Identify which cell holds the provided text, then report its [X, Y] central coordinate. 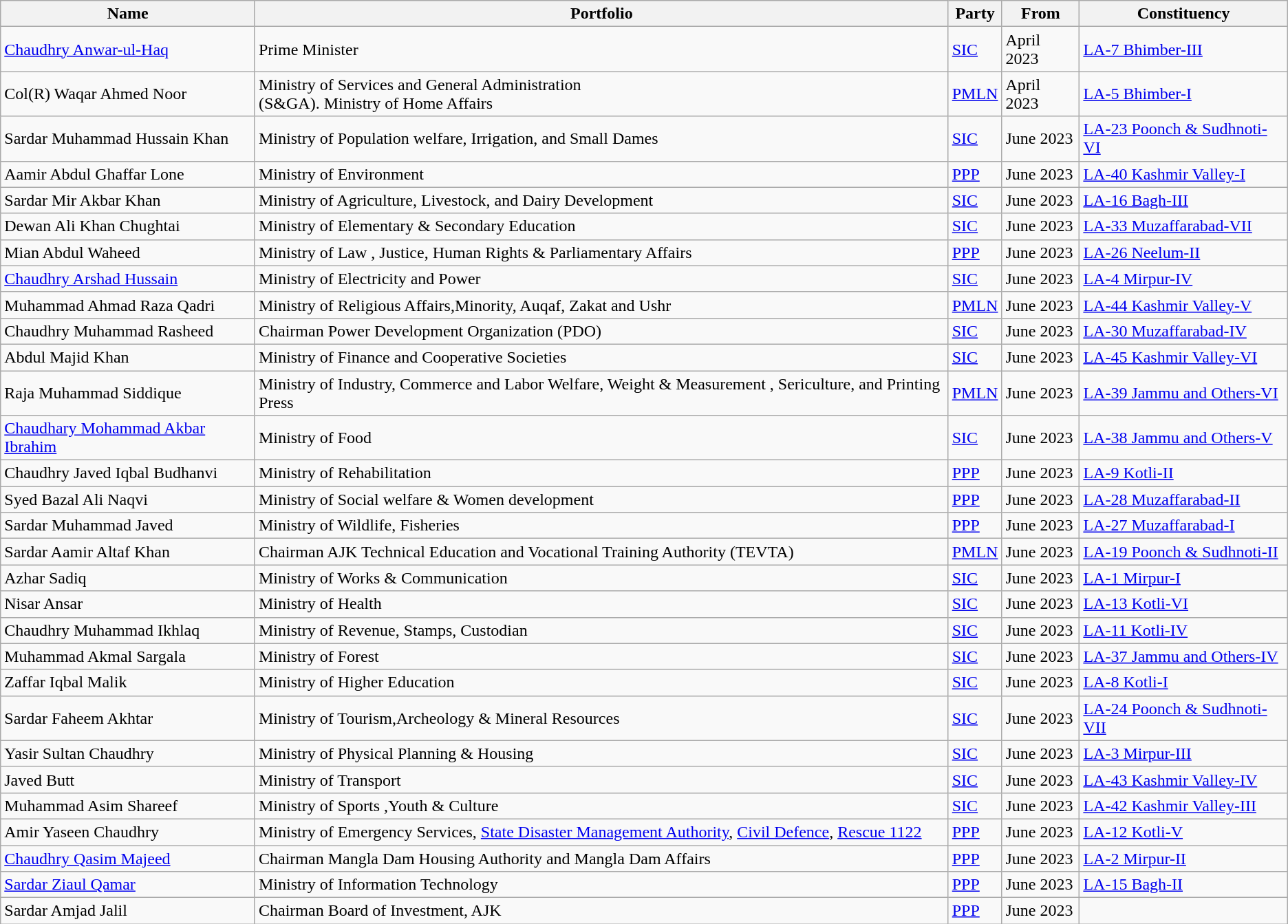
Ministry of Higher Education [601, 683]
Ministry of Religious Affairs,Minority, Auqaf, Zakat and Ushr [601, 305]
LA-28 Muzaffarabad-II [1183, 499]
Azhar Sadiq [128, 578]
LA-13 Kotli-VI [1183, 604]
LA-8 Kotli-I [1183, 683]
Ministry of Rehabilitation [601, 473]
LA-2 Mirpur-II [1183, 858]
Aamir Abdul Ghaffar Lone [128, 174]
Zaffar Iqbal Malik [128, 683]
Chaudhry Arshad Hussain [128, 279]
Dewan Ali Khan Chughtai [128, 226]
LA-9 Kotli-II [1183, 473]
LA-45 Kashmir Valley-VI [1183, 357]
Chaudhry Qasim Majeed [128, 858]
LA-44 Kashmir Valley-V [1183, 305]
Sardar Muhammad Hussain Khan [128, 139]
Ministry of Information Technology [601, 885]
From [1040, 14]
LA-15 Bagh-II [1183, 885]
Ministry of Elementary & Secondary Education [601, 226]
LA-12 Kotli-V [1183, 832]
Chaudhry Anwar-ul-Haq [128, 50]
Col(R) Waqar Ahmed Noor [128, 94]
Javed Butt [128, 780]
Sardar Faheem Akhtar [128, 718]
Chairman AJK Technical Education and Vocational Training Authority (TEVTA) [601, 552]
Ministry of Industry, Commerce and Labor Welfare, Weight & Measurement , Sericulture, and Printing Press [601, 392]
Yasir Sultan Chaudhry [128, 753]
Ministry of Tourism,Archeology & Mineral Resources [601, 718]
Amir Yaseen Chaudhry [128, 832]
Prime Minister [601, 50]
Party [975, 14]
Chaudhry Muhammad Ikhlaq [128, 630]
Chaudhry Javed Iqbal Budhanvi [128, 473]
LA-26 Neelum-II [1183, 253]
LA-3 Mirpur-III [1183, 753]
LA-23 Poonch & Sudhnoti-VI [1183, 139]
Ministry of Finance and Cooperative Societies [601, 357]
LA-39 Jammu and Others-VI [1183, 392]
Sardar Mir Akbar Khan [128, 200]
LA-30 Muzaffarabad-IV [1183, 331]
Ministry of Social welfare & Women development [601, 499]
LA-5 Bhimber-I [1183, 94]
Portfolio [601, 14]
Chairman Mangla Dam Housing Authority and Mangla Dam Affairs [601, 858]
Ministry of Wildlife, Fisheries [601, 526]
Ministry of Electricity and Power [601, 279]
Sardar Amjad Jalil [128, 911]
LA-4 Mirpur-IV [1183, 279]
Ministry of Sports ,Youth & Culture [601, 806]
LA-16 Bagh-III [1183, 200]
Ministry of Population welfare, Irrigation, and Small Dames [601, 139]
Ministry of Works & Communication [601, 578]
LA-19 Poonch & Sudhnoti-II [1183, 552]
LA-11 Kotli-IV [1183, 630]
Sardar Ziaul Qamar [128, 885]
Sardar Aamir Altaf Khan [128, 552]
LA-1 Mirpur-I [1183, 578]
Ministry of Physical Planning & Housing [601, 753]
Ministry of Food [601, 438]
LA-42 Kashmir Valley-III [1183, 806]
Syed Bazal Ali Naqvi [128, 499]
Ministry of Revenue, Stamps, Custodian [601, 630]
Ministry of Emergency Services, State Disaster Management Authority, Civil Defence, Rescue 1122 [601, 832]
Muhammad Asim Shareef [128, 806]
LA-38 Jammu and Others-V [1183, 438]
Mian Abdul Waheed [128, 253]
Ministry of Forest [601, 656]
LA-24 Poonch & Sudhnoti-VII [1183, 718]
Chairman Power Development Organization (PDO) [601, 331]
Abdul Majid Khan [128, 357]
Sardar Muhammad Javed [128, 526]
LA-33 Muzaffarabad-VII [1183, 226]
Muhammad Akmal Sargala [128, 656]
Ministry of Agriculture, Livestock, and Dairy Development [601, 200]
Muhammad Ahmad Raza Qadri [128, 305]
Ministry of Law , Justice, Human Rights & Parliamentary Affairs [601, 253]
Constituency [1183, 14]
Chaudhary Mohammad Akbar Ibrahim [128, 438]
LA-7 Bhimber-III [1183, 50]
Chairman Board of Investment, AJK [601, 911]
LA-40 Kashmir Valley-I [1183, 174]
Ministry of Environment [601, 174]
Ministry of Transport [601, 780]
LA-43 Kashmir Valley-IV [1183, 780]
Chaudhry Muhammad Rasheed [128, 331]
Nisar Ansar [128, 604]
Raja Muhammad Siddique [128, 392]
Ministry of Health [601, 604]
Name [128, 14]
Ministry of Services and General Administration(S&GA). Ministry of Home Affairs [601, 94]
LA-27 Muzaffarabad-I [1183, 526]
LA-37 Jammu and Others-IV [1183, 656]
